Return [x, y] of the center of cell containing provided text 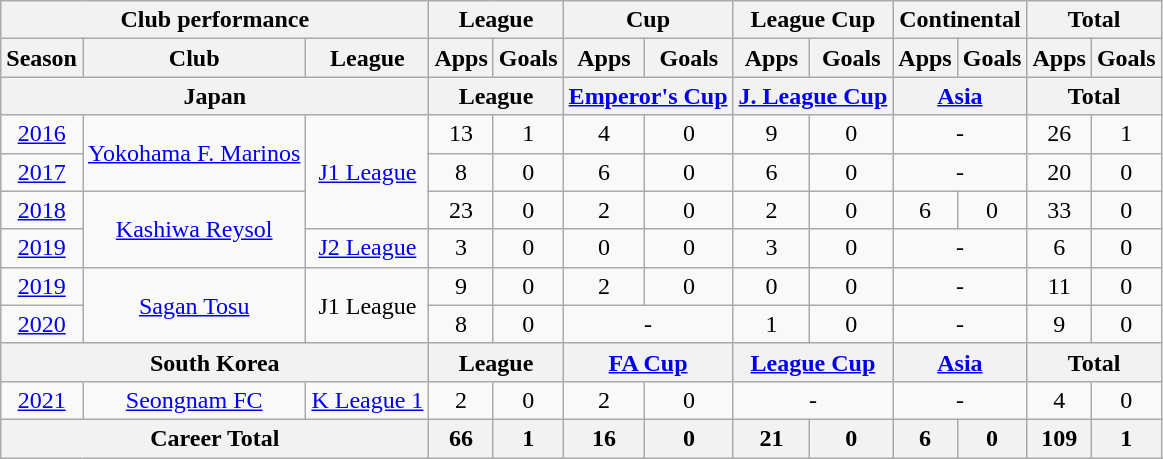
Seongnam FC [194, 400]
2017 [42, 172]
Club [194, 58]
66 [461, 438]
21 [772, 438]
Sagan Tosu [194, 305]
FA Cup [648, 362]
2018 [42, 210]
Season [42, 58]
Kashiwa Reysol [194, 229]
2016 [42, 134]
2020 [42, 324]
109 [1059, 438]
33 [1059, 210]
13 [461, 134]
11 [1059, 286]
Japan [215, 96]
South Korea [215, 362]
2021 [42, 400]
Cup [648, 20]
16 [604, 438]
20 [1059, 172]
Continental [960, 20]
Emperor's Cup [648, 96]
J. League Cup [813, 96]
Career Total [215, 438]
K League 1 [368, 400]
26 [1059, 134]
Club performance [215, 20]
Yokohama F. Marinos [194, 153]
J2 League [368, 248]
23 [461, 210]
